Return the (x, y) coordinate for the center point of the cell that contains the specified text.  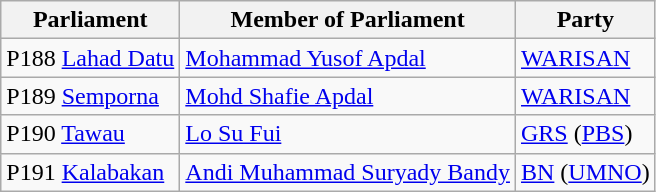
Party (585, 20)
Member of Parliament (348, 20)
Andi Muhammad Suryady Bandy (348, 172)
P189 Semporna (90, 96)
P191 Kalabakan (90, 172)
Mohd Shafie Apdal (348, 96)
BN (UMNO) (585, 172)
Parliament (90, 20)
Lo Su Fui (348, 134)
GRS (PBS) (585, 134)
P188 Lahad Datu (90, 58)
Mohammad Yusof Apdal (348, 58)
P190 Tawau (90, 134)
